Capture the cell that displays the provided text and extract its [X, Y] central coordinate. 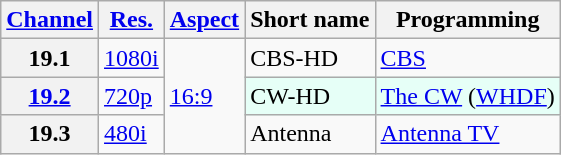
19.3 [50, 134]
Channel [50, 20]
CW-HD [310, 96]
Res. [132, 20]
Aspect [204, 20]
Antenna [310, 134]
1080i [132, 58]
Antenna TV [468, 134]
19.1 [50, 58]
CBS-HD [310, 58]
19.2 [50, 96]
CBS [468, 58]
The CW (WHDF) [468, 96]
480i [132, 134]
Programming [468, 20]
Short name [310, 20]
16:9 [204, 96]
720p [132, 96]
